From the cell containing the given text, extract its center point as [x, y] coordinate. 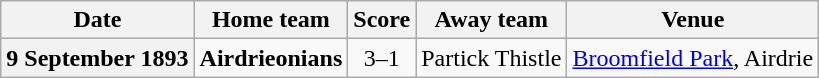
3–1 [382, 58]
Date [98, 20]
Venue [693, 20]
Home team [271, 20]
Away team [492, 20]
Broomfield Park, Airdrie [693, 58]
Score [382, 20]
Partick Thistle [492, 58]
9 September 1893 [98, 58]
Airdrieonians [271, 58]
